For the text-containing cell, return its midpoint in [x, y] coordinate format. 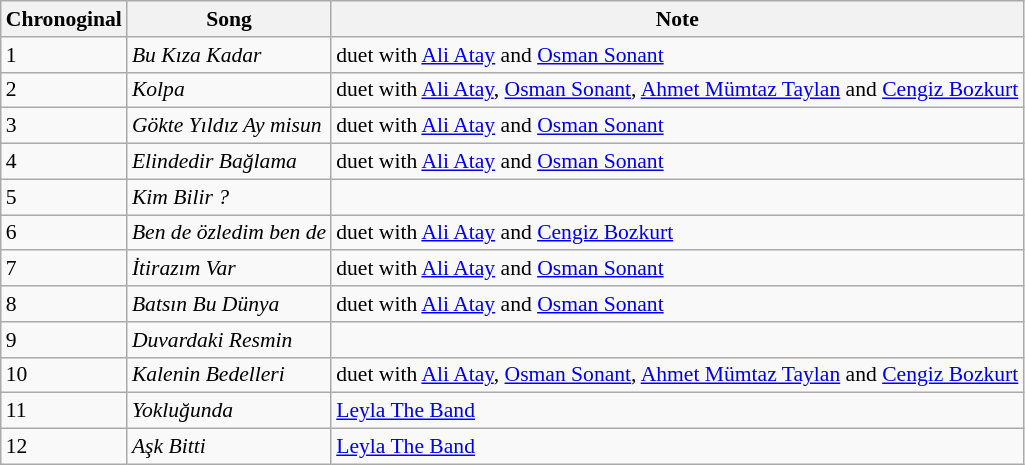
Kolpa [229, 90]
Kim Bilir ? [229, 197]
Aşk Bitti [229, 447]
6 [64, 233]
Yokluğunda [229, 411]
duet with Ali Atay and Cengiz Bozkurt [677, 233]
Duvardaki Resmin [229, 340]
Elindedir Bağlama [229, 162]
Kalenin Bedelleri [229, 375]
8 [64, 304]
9 [64, 340]
İtirazım Var [229, 269]
4 [64, 162]
Bu Kıza Kadar [229, 55]
Note [677, 19]
Chronoginal [64, 19]
2 [64, 90]
12 [64, 447]
7 [64, 269]
Batsın Bu Dünya [229, 304]
Ben de özledim ben de [229, 233]
Gökte Yıldız Ay misun [229, 126]
1 [64, 55]
10 [64, 375]
Song [229, 19]
3 [64, 126]
11 [64, 411]
5 [64, 197]
